Find where the given text appears and provide that cell's center as [x, y] coordinate. 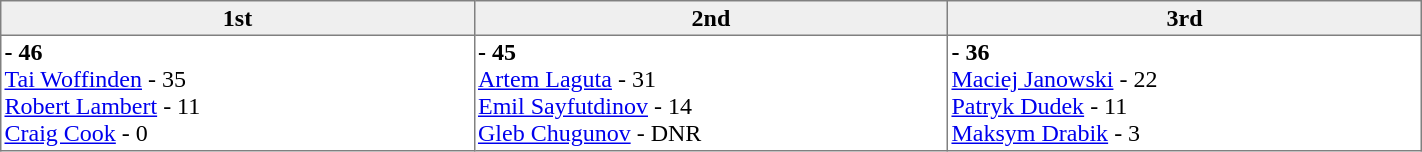
- 45Artem Laguta - 31Emil Sayfutdinov - 14Gleb Chugunov - DNR [710, 93]
2nd [710, 18]
- 36Maciej Janowski - 22Patryk Dudek - 11Maksym Drabik - 3 [1185, 93]
3rd [1185, 18]
- 46Tai Woffinden - 35Robert Lambert - 11Craig Cook - 0 [238, 93]
1st [238, 18]
